Extract the [x, y] coordinate from the center of the cell holding the provided text.  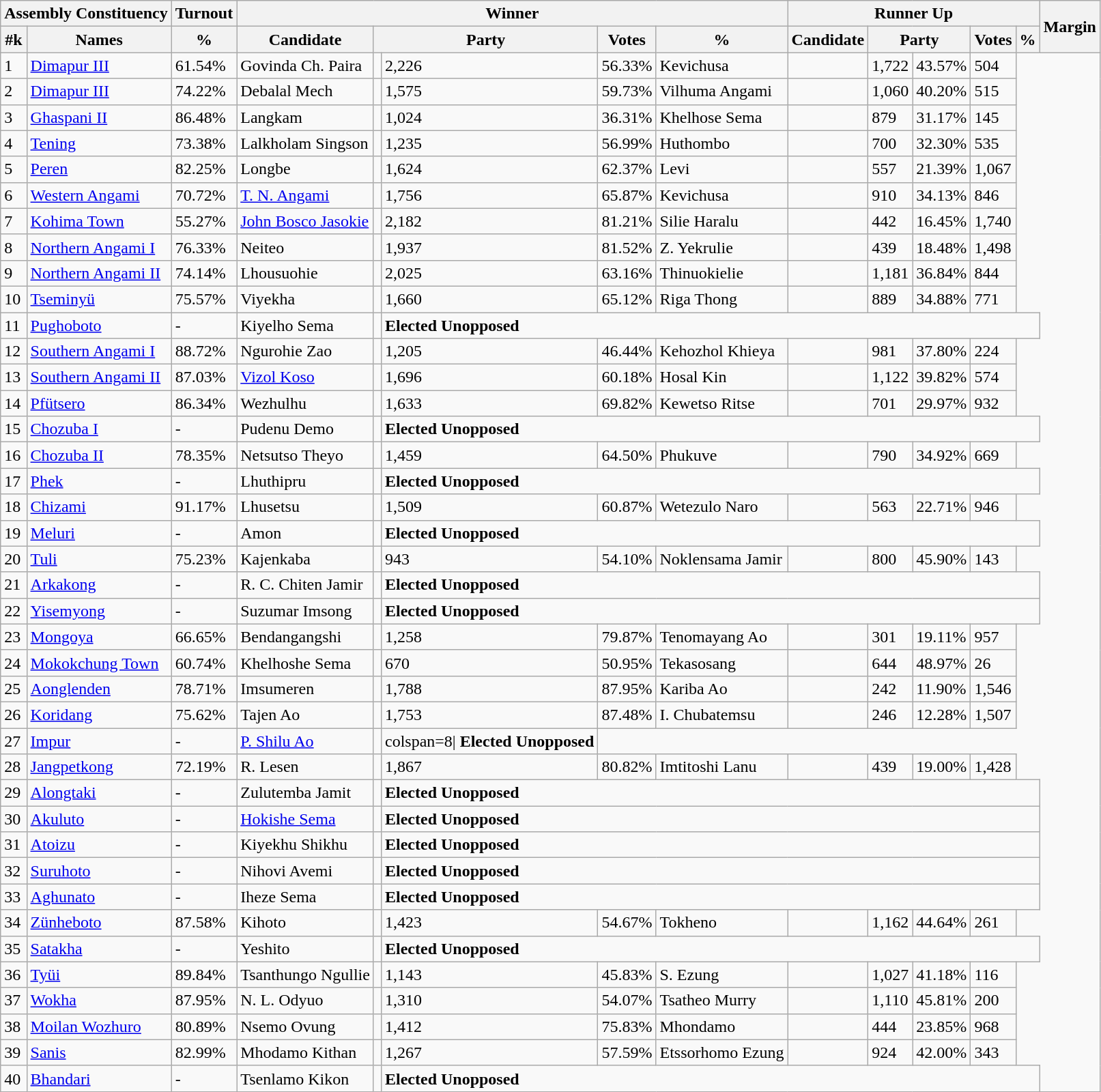
62.37% [627, 169]
59.73% [627, 91]
14 [14, 403]
24 [14, 663]
Western Angami [99, 195]
Vizol Koso [306, 377]
1,753 [489, 715]
Lhousuohie [306, 273]
81.21% [627, 221]
29 [14, 793]
18 [14, 507]
Chozuba II [99, 455]
37.80% [942, 351]
60.74% [204, 663]
34.13% [942, 195]
50.95% [627, 663]
Mokokchung Town [99, 663]
74.14% [204, 273]
Neiteo [306, 247]
64.50% [627, 455]
73.38% [204, 143]
69.82% [627, 403]
2,182 [489, 221]
Thinuokielie [722, 273]
11 [14, 326]
Khelhose Sema [722, 117]
32.30% [942, 143]
75.62% [204, 715]
16.45% [942, 221]
Amon [306, 533]
Govinda Ch. Paira [306, 66]
1,067 [993, 169]
82.25% [204, 169]
Northern Angami II [99, 273]
968 [993, 1026]
846 [993, 195]
11.90% [942, 689]
22.71% [942, 507]
80.89% [204, 1026]
200 [993, 1001]
Chizami [99, 507]
Tsenlamo Kikon [306, 1078]
879 [890, 117]
1,428 [993, 767]
Huthombo [722, 143]
644 [890, 663]
1,788 [489, 689]
27 [14, 741]
Bendangangshi [306, 637]
504 [993, 66]
54.07% [627, 1001]
1,412 [489, 1026]
28 [14, 767]
1,310 [489, 1001]
60.18% [627, 377]
Zulutemba Jamit [306, 793]
1,024 [489, 117]
1,027 [890, 975]
1,459 [489, 455]
771 [993, 299]
16 [14, 455]
34.92% [942, 455]
4 [14, 143]
1,756 [489, 195]
1,740 [993, 221]
70.72% [204, 195]
535 [993, 143]
Bhandari [99, 1078]
75.23% [204, 559]
261 [993, 923]
9 [14, 273]
946 [993, 507]
Jangpetkong [99, 767]
Kohima Town [99, 221]
78.71% [204, 689]
66.65% [204, 637]
Imtitoshi Lanu [722, 767]
34.88% [942, 299]
Lhuthipru [306, 481]
Silie Haralu [722, 221]
Suzumar Imsong [306, 611]
Longbe [306, 169]
515 [993, 91]
S. Ezung [722, 975]
R. Lesen [306, 767]
Atoizu [99, 845]
Pfütsero [99, 403]
72.19% [204, 767]
63.16% [627, 273]
Vilhuma Angami [722, 91]
Lalkholam Singson [306, 143]
Northern Angami I [99, 247]
Sanis [99, 1052]
Assembly Constituency [86, 14]
76.33% [204, 247]
87.58% [204, 923]
57.59% [627, 1052]
Kihoto [306, 923]
Nihovi Avemi [306, 871]
Lhusetsu [306, 507]
Viyekha [306, 299]
Runner Up [913, 14]
889 [890, 299]
1,546 [993, 689]
39 [14, 1052]
20 [14, 559]
13 [14, 377]
Imsumeren [306, 689]
Koridang [99, 715]
55.27% [204, 221]
86.34% [204, 403]
1,867 [489, 767]
29.97% [942, 403]
Khelhoshe Sema [306, 663]
1,507 [993, 715]
1,122 [890, 377]
1,060 [890, 91]
89.84% [204, 975]
45.83% [627, 975]
61.54% [204, 66]
Moilan Wozhuro [99, 1026]
65.87% [627, 195]
Satakha [99, 949]
2,025 [489, 273]
32 [14, 871]
Noklensama Jamir [722, 559]
1 [14, 66]
34 [14, 923]
5 [14, 169]
36 [14, 975]
I. Chubatemsu [722, 715]
87.03% [204, 377]
1,110 [890, 1001]
19.00% [942, 767]
Arkakong [99, 585]
981 [890, 351]
N. L. Odyuo [306, 1001]
T. N. Angami [306, 195]
Riga Thong [722, 299]
Mhondamo [722, 1026]
Ngurohie Zao [306, 351]
Mongoya [99, 637]
23 [14, 637]
790 [890, 455]
60.87% [627, 507]
Debalal Mech [306, 91]
Tyüi [99, 975]
Tenomayang Ao [722, 637]
Hokishe Sema [306, 819]
Pudenu Demo [306, 429]
1,143 [489, 975]
33 [14, 897]
242 [890, 689]
Levi [722, 169]
442 [890, 221]
19 [14, 533]
Tajen Ao [306, 715]
Tsatheo Murry [722, 1001]
343 [993, 1052]
800 [890, 559]
Aghunato [99, 897]
21.39% [942, 169]
1,624 [489, 169]
8 [14, 247]
116 [993, 975]
Tening [99, 143]
54.10% [627, 559]
21 [14, 585]
12.28% [942, 715]
574 [993, 377]
Pughoboto [99, 326]
38 [14, 1026]
Yisemyong [99, 611]
Phek [99, 481]
1,660 [489, 299]
86.48% [204, 117]
1,633 [489, 403]
10 [14, 299]
30 [14, 819]
145 [993, 117]
1,205 [489, 351]
Nsemo Ovung [306, 1026]
56.99% [627, 143]
Akuluto [99, 819]
844 [993, 273]
Ghaspani II [99, 117]
43.57% [942, 66]
31.17% [942, 117]
81.52% [627, 247]
Tsanthungo Ngullie [306, 975]
88.72% [204, 351]
82.99% [204, 1052]
Wokha [99, 1001]
P. Shilu Ao [306, 741]
6 [14, 195]
Kiyekhu Shikhu [306, 845]
Peren [99, 169]
Mhodamo Kithan [306, 1052]
1,696 [489, 377]
2,226 [489, 66]
Meluri [99, 533]
143 [993, 559]
40 [14, 1078]
Hosal Kin [722, 377]
17 [14, 481]
924 [890, 1052]
1,498 [993, 247]
Iheze Sema [306, 897]
79.87% [627, 637]
1,575 [489, 91]
15 [14, 429]
18.48% [942, 247]
19.11% [942, 637]
7 [14, 221]
2 [14, 91]
Tseminyü [99, 299]
Turnout [204, 14]
80.82% [627, 767]
41.18% [942, 975]
1,258 [489, 637]
75.57% [204, 299]
1,937 [489, 247]
444 [890, 1026]
91.17% [204, 507]
#k [14, 40]
700 [890, 143]
12 [14, 351]
224 [993, 351]
75.83% [627, 1026]
Phukuve [722, 455]
37 [14, 1001]
932 [993, 403]
246 [890, 715]
44.64% [942, 923]
39.82% [942, 377]
74.22% [204, 91]
54.67% [627, 923]
Winner [512, 14]
48.97% [942, 663]
31 [14, 845]
301 [890, 637]
Southern Angami I [99, 351]
Kariba Ao [722, 689]
Z. Yekrulie [722, 247]
Kajenkaba [306, 559]
957 [993, 637]
Tokheno [722, 923]
563 [890, 507]
36.31% [627, 117]
Yeshito [306, 949]
78.35% [204, 455]
23.85% [942, 1026]
42.00% [942, 1052]
Tuli [99, 559]
3 [14, 117]
Names [99, 40]
1,423 [489, 923]
Kewetso Ritse [722, 403]
Kehozhol Khieya [722, 351]
1,509 [489, 507]
Kiyelho Sema [306, 326]
Chozuba I [99, 429]
36.84% [942, 273]
Netsutso Theyo [306, 455]
Langkam [306, 117]
65.12% [627, 299]
669 [993, 455]
910 [890, 195]
Southern Angami II [99, 377]
colspan=8| Elected Unopposed [489, 741]
1,722 [890, 66]
1,267 [489, 1052]
Tekasosang [722, 663]
Aonglenden [99, 689]
Wezhulhu [306, 403]
943 [489, 559]
Impur [99, 741]
1,181 [890, 273]
Suruhoto [99, 871]
45.81% [942, 1001]
45.90% [942, 559]
670 [489, 663]
56.33% [627, 66]
701 [890, 403]
Zünheboto [99, 923]
Alongtaki [99, 793]
22 [14, 611]
1,162 [890, 923]
557 [890, 169]
Wetezulo Naro [722, 507]
John Bosco Jasokie [306, 221]
25 [14, 689]
Margin [1070, 27]
46.44% [627, 351]
35 [14, 949]
1,235 [489, 143]
R. C. Chiten Jamir [306, 585]
87.48% [627, 715]
Etssorhomo Ezung [722, 1052]
40.20% [942, 91]
